Scan for the cell matching the given text and deliver its [X, Y] coordinate at center. 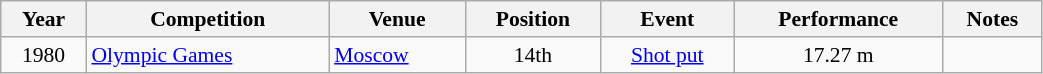
Performance [838, 19]
Position [533, 19]
Event [668, 19]
Competition [208, 19]
17.27 m [838, 55]
Year [44, 19]
Notes [992, 19]
14th [533, 55]
Olympic Games [208, 55]
Shot put [668, 55]
1980 [44, 55]
Moscow [397, 55]
Venue [397, 19]
